Return the [X, Y] coordinate for the center point of the cell that contains the specified text.  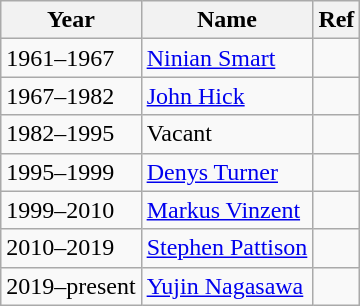
2010–2019 [71, 248]
Ninian Smart [227, 58]
2019–present [71, 286]
Markus Vinzent [227, 210]
1961–1967 [71, 58]
John Hick [227, 96]
1999–2010 [71, 210]
Year [71, 20]
1967–1982 [71, 96]
Name [227, 20]
Ref [336, 20]
Vacant [227, 134]
Stephen Pattison [227, 248]
Denys Turner [227, 172]
Yujin Nagasawa [227, 286]
1982–1995 [71, 134]
1995–1999 [71, 172]
